From the cell containing the given text, extract its center point as (X, Y) coordinate. 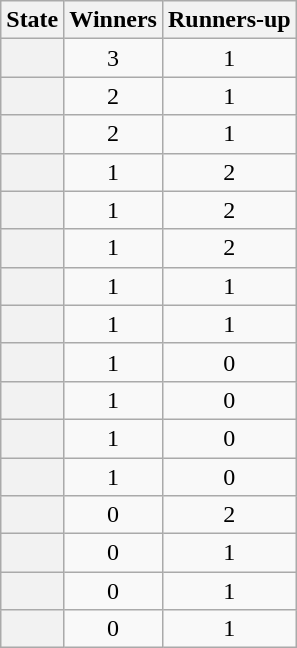
3 (114, 58)
State (32, 20)
Winners (114, 20)
Runners-up (229, 20)
